Return the (X, Y) coordinate for the center point of the cell that contains the specified text.  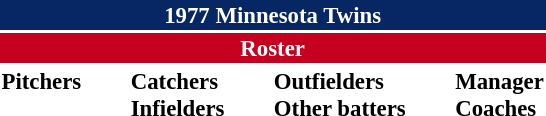
1977 Minnesota Twins (272, 15)
Roster (272, 48)
